Pinpoint the cell where the given text exists, returning its (X, Y) midpoint coordinate. 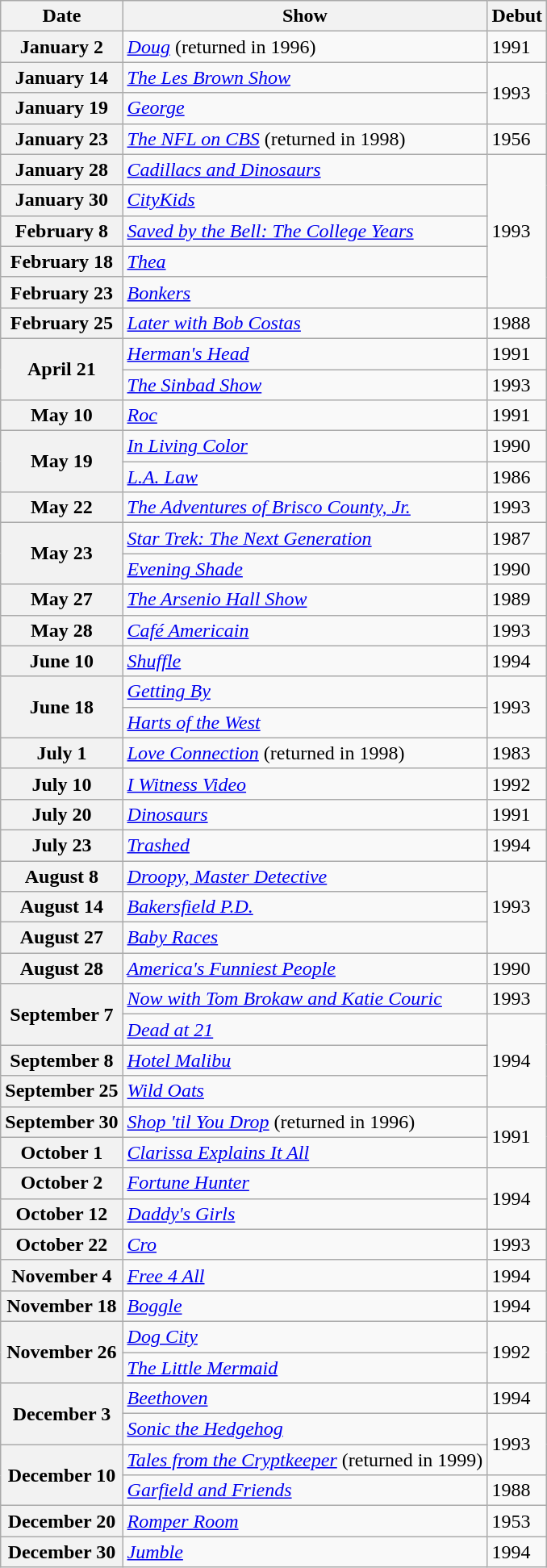
December 20 (61, 1521)
Saved by the Bell: The College Years (305, 231)
In Living Color (305, 446)
November 18 (61, 1306)
July 23 (61, 845)
George (305, 108)
January 14 (61, 77)
Shop 'til You Drop (returned in 1996) (305, 1122)
The Little Mermaid (305, 1368)
December 3 (61, 1414)
The Adventures of Brisco County, Jr. (305, 508)
Now with Tom Brokaw and Katie Couric (305, 999)
Debut (517, 16)
Jumble (305, 1552)
September 8 (61, 1060)
I Witness Video (305, 784)
January 19 (61, 108)
The Arsenio Hall Show (305, 600)
1987 (517, 538)
Cro (305, 1244)
Wild Oats (305, 1091)
October 1 (61, 1152)
Star Trek: The Next Generation (305, 538)
Thea (305, 261)
Sonic the Hedgehog (305, 1429)
1986 (517, 477)
Evening Shade (305, 569)
Getting By (305, 692)
August 28 (61, 968)
CityKids (305, 200)
February 23 (61, 292)
Show (305, 16)
February 25 (61, 323)
Tales from the Cryptkeeper (returned in 1999) (305, 1460)
July 1 (61, 753)
July 10 (61, 784)
September 25 (61, 1091)
L.A. Law (305, 477)
May 10 (61, 416)
September 7 (61, 1014)
Clarissa Explains It All (305, 1152)
September 30 (61, 1122)
The NFL on CBS (returned in 1998) (305, 139)
Garfield and Friends (305, 1491)
1983 (517, 753)
October 22 (61, 1244)
December 30 (61, 1552)
Herman's Head (305, 353)
May 27 (61, 600)
Daddy's Girls (305, 1214)
Doug (returned in 1996) (305, 47)
Free 4 All (305, 1275)
America's Funniest People (305, 968)
Bonkers (305, 292)
January 28 (61, 169)
April 21 (61, 369)
May 28 (61, 630)
November 4 (61, 1275)
November 26 (61, 1352)
June 18 (61, 707)
June 10 (61, 661)
Beethoven (305, 1399)
May 23 (61, 554)
October 2 (61, 1183)
Later with Bob Costas (305, 323)
The Les Brown Show (305, 77)
Romper Room (305, 1521)
Fortune Hunter (305, 1183)
August 14 (61, 907)
Hotel Malibu (305, 1060)
May 22 (61, 508)
Cadillacs and Dinosaurs (305, 169)
August 8 (61, 876)
Love Connection (returned in 1998) (305, 753)
1989 (517, 600)
December 10 (61, 1475)
July 20 (61, 814)
Shuffle (305, 661)
January 30 (61, 200)
Dog City (305, 1336)
February 18 (61, 261)
January 23 (61, 139)
1953 (517, 1521)
Roc (305, 416)
February 8 (61, 231)
January 2 (61, 47)
Droopy, Master Detective (305, 876)
Harts of the West (305, 722)
Dinosaurs (305, 814)
August 27 (61, 938)
May 19 (61, 462)
October 12 (61, 1214)
Baby Races (305, 938)
Café Americain (305, 630)
Boggle (305, 1306)
1956 (517, 139)
Trashed (305, 845)
Date (61, 16)
The Sinbad Show (305, 385)
Dead at 21 (305, 1030)
Bakersfield P.D. (305, 907)
